Output the (X, Y) coordinate of the center of the cell containing the given text.  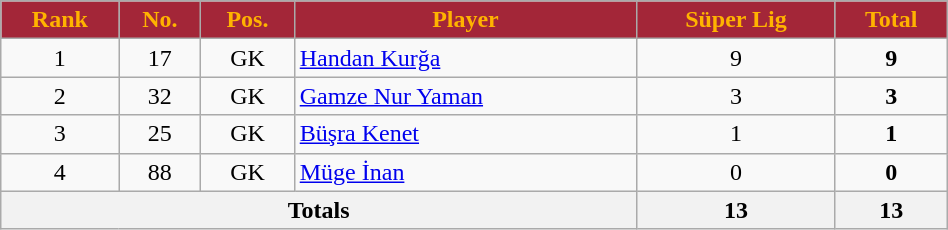
Müge İnan (465, 172)
32 (160, 96)
4 (60, 172)
Total (891, 20)
17 (160, 58)
Handan Kurğa (465, 58)
Rank (60, 20)
25 (160, 134)
Pos. (248, 20)
2 (60, 96)
Süper Lig (736, 20)
Player (465, 20)
No. (160, 20)
Gamze Nur Yaman (465, 96)
Büşra Kenet (465, 134)
88 (160, 172)
Totals (319, 210)
